Pinpoint the cell where the given text exists, returning its [X, Y] midpoint coordinate. 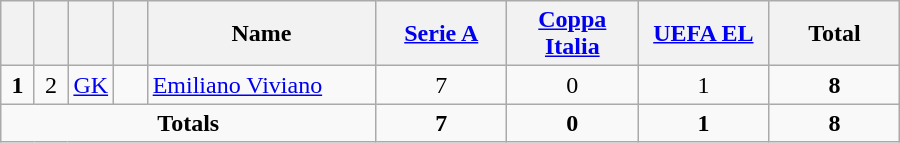
Total [834, 34]
GK [91, 85]
2 [51, 85]
Coppa Italia [572, 34]
Emiliano Viviano [262, 85]
Name [262, 34]
Totals [188, 123]
UEFA EL [704, 34]
Serie A [442, 34]
